Extract the (x, y) coordinate from the center of the cell holding the provided text.  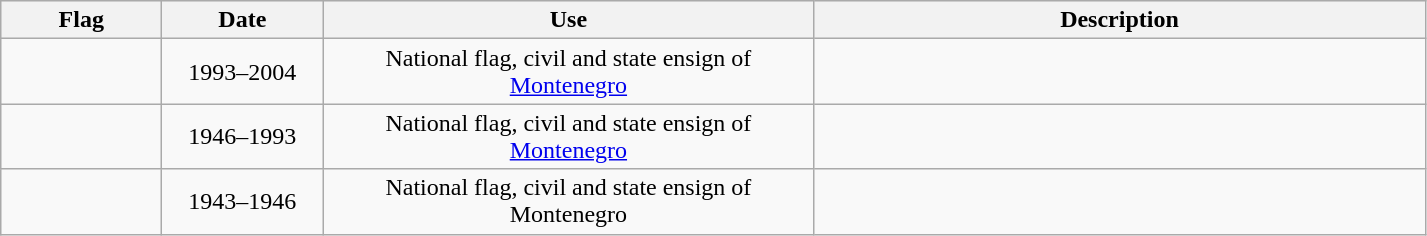
Flag (82, 20)
Date (242, 20)
1946–1993 (242, 136)
1993–2004 (242, 72)
1943–1946 (242, 202)
Description (1120, 20)
Use (568, 20)
